For the text-containing cell, return its midpoint in [x, y] coordinate format. 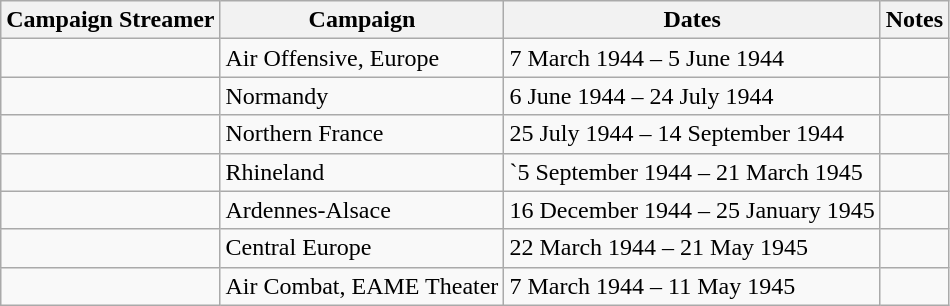
Central Europe [362, 248]
Northern France [362, 134]
Air Offensive, Europe [362, 58]
Air Combat, EAME Theater [362, 286]
7 March 1944 – 11 May 1945 [692, 286]
Campaign [362, 20]
Rhineland [362, 172]
Dates [692, 20]
Campaign Streamer [110, 20]
25 July 1944 – 14 September 1944 [692, 134]
6 June 1944 – 24 July 1944 [692, 96]
Notes [914, 20]
Ardennes-Alsace [362, 210]
22 March 1944 – 21 May 1945 [692, 248]
16 December 1944 – 25 January 1945 [692, 210]
7 March 1944 – 5 June 1944 [692, 58]
`5 September 1944 – 21 March 1945 [692, 172]
Normandy [362, 96]
